Capture the cell that displays the provided text and extract its [X, Y] central coordinate. 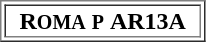
ROMA P AR13A [102, 20]
